Extract the [x, y] coordinate from the center of the cell holding the provided text.  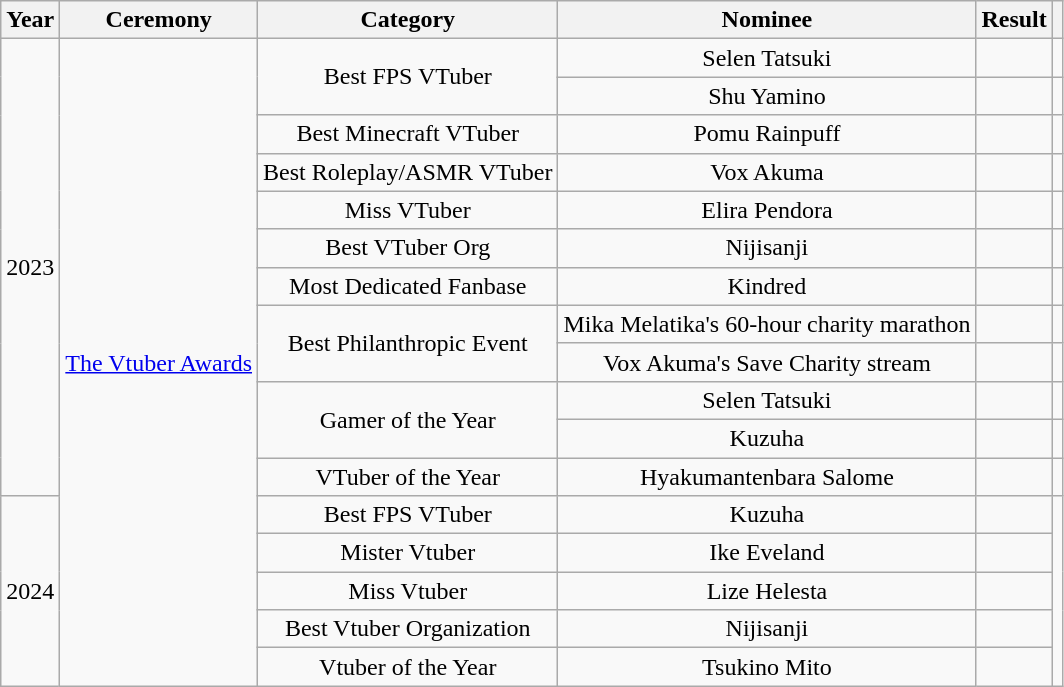
Miss VTuber [408, 210]
Result [1014, 20]
2024 [30, 591]
Best VTuber Org [408, 248]
Miss Vtuber [408, 591]
Elira Pendora [767, 210]
Pomu Rainpuff [767, 134]
Most Dedicated Fanbase [408, 286]
Category [408, 20]
VTuber of the Year [408, 477]
Ceremony [159, 20]
2023 [30, 268]
Kindred [767, 286]
The Vtuber Awards [159, 362]
Vox Akuma [767, 172]
Lize Helesta [767, 591]
Shu Yamino [767, 96]
Year [30, 20]
Gamer of the Year [408, 419]
Mister Vtuber [408, 553]
Ike Eveland [767, 553]
Mika Melatika's 60-hour charity marathon [767, 324]
Best Minecraft VTuber [408, 134]
Nominee [767, 20]
Tsukino Mito [767, 667]
Hyakumantenbara Salome [767, 477]
Vtuber of the Year [408, 667]
Best Roleplay/ASMR VTuber [408, 172]
Best Vtuber Organization [408, 629]
Best Philanthropic Event [408, 343]
Vox Akuma's Save Charity stream [767, 362]
